Extract the [x, y] coordinate from the center of the cell holding the provided text.  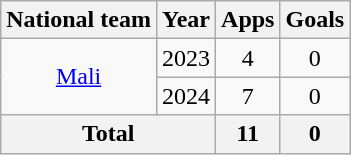
7 [248, 96]
Total [108, 134]
4 [248, 58]
Apps [248, 20]
Goals [315, 20]
National team [79, 20]
2023 [186, 58]
Year [186, 20]
11 [248, 134]
Mali [79, 77]
2024 [186, 96]
